Locate the cell with the specified text and output its (X, Y) center coordinate. 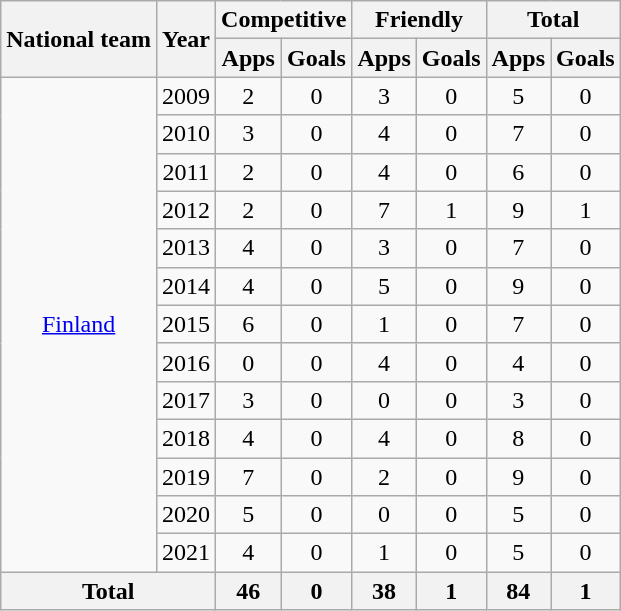
2013 (186, 248)
2011 (186, 172)
2020 (186, 515)
2009 (186, 96)
84 (518, 591)
2017 (186, 400)
Finland (79, 324)
2019 (186, 477)
8 (518, 438)
38 (384, 591)
National team (79, 39)
46 (248, 591)
2012 (186, 210)
Year (186, 39)
2021 (186, 553)
2015 (186, 324)
2014 (186, 286)
2010 (186, 134)
Friendly (419, 20)
2018 (186, 438)
2016 (186, 362)
Competitive (284, 20)
